Identify which cell holds the provided text, then report its [x, y] central coordinate. 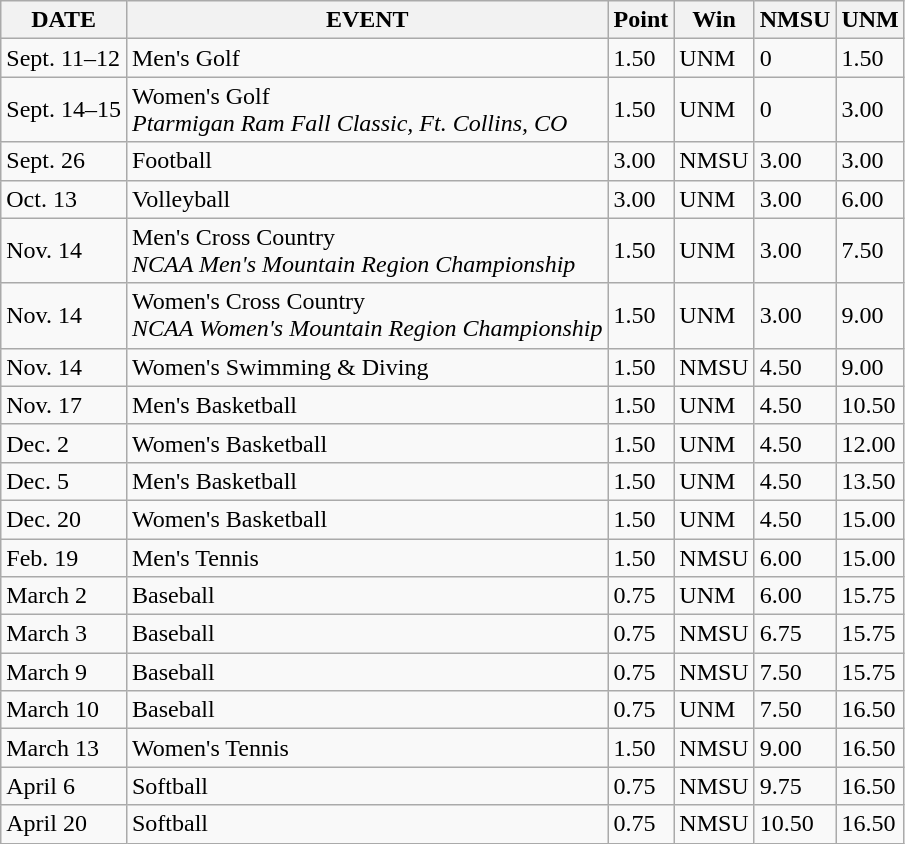
DATE [64, 20]
April 6 [64, 786]
9.75 [795, 786]
Dec. 20 [64, 519]
Women's GolfPtarmigan Ram Fall Classic, Ft. Collins, CO [367, 110]
Nov. 17 [64, 405]
Volleyball [367, 199]
March 3 [64, 634]
Men's Cross CountryNCAA Men's Mountain Region Championship [367, 250]
Sept. 26 [64, 161]
March 13 [64, 748]
Feb. 19 [64, 557]
EVENT [367, 20]
Win [714, 20]
April 20 [64, 824]
Men's Tennis [367, 557]
Women's Cross CountryNCAA Women's Mountain Region Championship [367, 316]
March 10 [64, 710]
Sept. 11–12 [64, 58]
12.00 [870, 443]
Football [367, 161]
Dec. 2 [64, 443]
Sept. 14–15 [64, 110]
Men's Golf [367, 58]
March 9 [64, 672]
6.75 [795, 634]
Oct. 13 [64, 199]
Point [641, 20]
13.50 [870, 481]
Dec. 5 [64, 481]
Women's Swimming & Diving [367, 367]
Women's Tennis [367, 748]
March 2 [64, 596]
